From the cell containing the given text, extract its center point as (X, Y) coordinate. 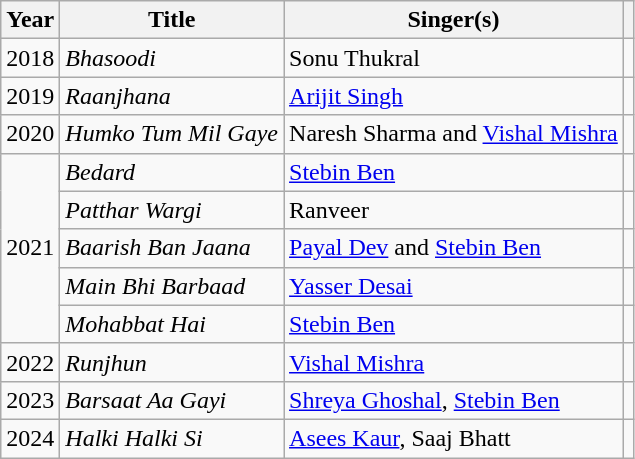
Patthar Wargi (172, 210)
2019 (30, 96)
Main Bhi Barbaad (172, 286)
2022 (30, 362)
Mohabbat Hai (172, 324)
Bhasoodi (172, 58)
Naresh Sharma and Vishal Mishra (454, 134)
2020 (30, 134)
Title (172, 20)
Singer(s) (454, 20)
2023 (30, 400)
Barsaat Aa Gayi (172, 400)
Baarish Ban Jaana (172, 248)
Asees Kaur, Saaj Bhatt (454, 438)
Payal Dev and Stebin Ben (454, 248)
2024 (30, 438)
Halki Halki Si (172, 438)
Raanjhana (172, 96)
2021 (30, 248)
Ranveer (454, 210)
2018 (30, 58)
Vishal Mishra (454, 362)
Year (30, 20)
Sonu Thukral (454, 58)
Yasser Desai (454, 286)
Bedard (172, 172)
Humko Tum Mil Gaye (172, 134)
Shreya Ghoshal, Stebin Ben (454, 400)
Arijit Singh (454, 96)
Runjhun (172, 362)
